Identify which cell holds the provided text, then report its [X, Y] central coordinate. 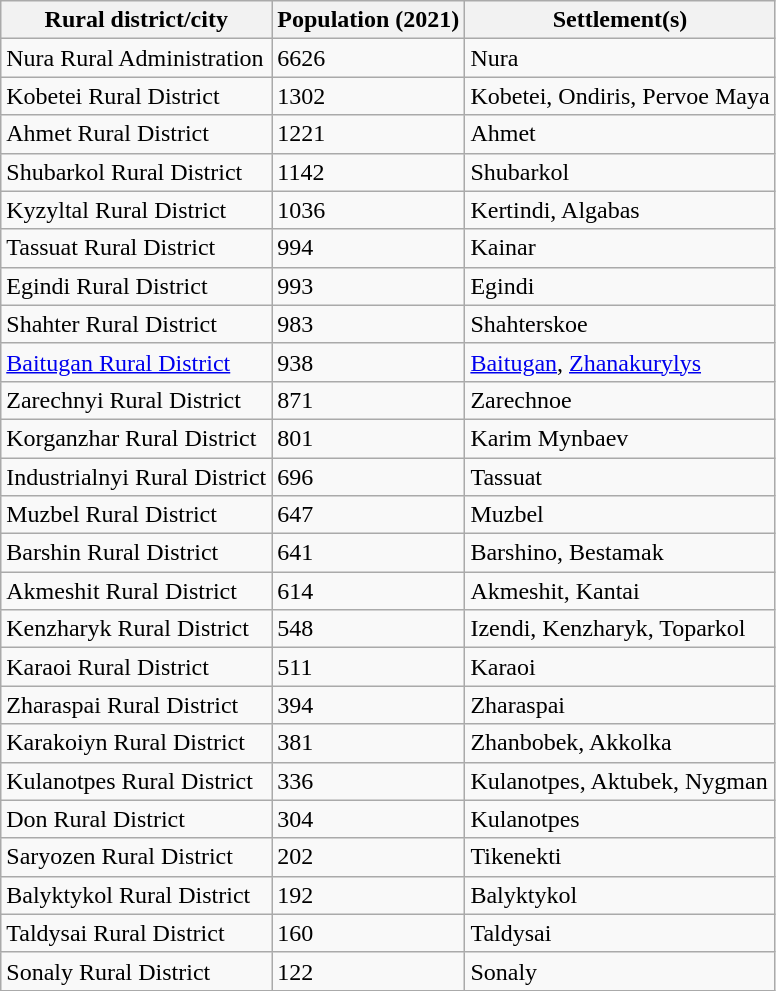
Barshin Rural District [136, 553]
Population (2021) [368, 20]
202 [368, 857]
Industrialnyi Rural District [136, 477]
Shubarkol [620, 172]
Ahmet Rural District [136, 134]
192 [368, 895]
Zarechnoe [620, 400]
122 [368, 971]
394 [368, 705]
Nura Rural Administration [136, 58]
Don Rural District [136, 819]
Akmeshit, Kantai [620, 591]
Kenzharyk Rural District [136, 629]
Kulanotpes Rural District [136, 781]
696 [368, 477]
Taldysai Rural District [136, 933]
Rural district/city [136, 20]
Kertindi, Algabas [620, 210]
801 [368, 438]
Zarechnyi Rural District [136, 400]
6626 [368, 58]
1142 [368, 172]
Baitugan, Zhanakurylys [620, 362]
Kobetei Rural District [136, 96]
871 [368, 400]
Ahmet [620, 134]
511 [368, 667]
381 [368, 743]
Egindi Rural District [136, 286]
1302 [368, 96]
Sonaly [620, 971]
304 [368, 819]
Tikenekti [620, 857]
Egindi [620, 286]
614 [368, 591]
1221 [368, 134]
160 [368, 933]
Karakoiyn Rural District [136, 743]
Nura [620, 58]
Barshino, Bestamak [620, 553]
Shahterskoe [620, 324]
1036 [368, 210]
Zharaspai Rural District [136, 705]
Saryozen Rural District [136, 857]
Karaoi Rural District [136, 667]
Baitugan Rural District [136, 362]
Akmeshit Rural District [136, 591]
Karim Mynbaev [620, 438]
Shubarkol Rural District [136, 172]
Kyzyltal Rural District [136, 210]
Settlement(s) [620, 20]
Zharaspai [620, 705]
Karaoi [620, 667]
Kulanotpes [620, 819]
Korganzhar Rural District [136, 438]
983 [368, 324]
994 [368, 248]
336 [368, 781]
Kulanotpes, Aktubek, Nygman [620, 781]
Taldysai [620, 933]
Zhanbobek, Akkolka [620, 743]
Balyktykol [620, 895]
Sonaly Rural District [136, 971]
641 [368, 553]
938 [368, 362]
Shahter Rural District [136, 324]
Muzbel [620, 515]
548 [368, 629]
Tassuat [620, 477]
647 [368, 515]
Izendi, Kenzharyk, Toparkol [620, 629]
Kobetei, Ondiris, Pervoe Maya [620, 96]
Balyktykol Rural District [136, 895]
993 [368, 286]
Kainar [620, 248]
Muzbel Rural District [136, 515]
Tassuat Rural District [136, 248]
